Identify which cell holds the provided text, then report its (x, y) central coordinate. 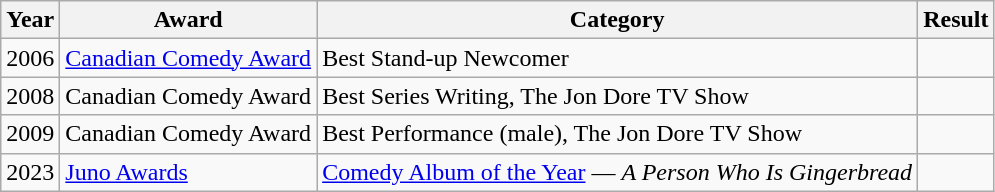
Best Stand-up Newcomer (618, 58)
2009 (30, 134)
Result (956, 20)
Year (30, 20)
2006 (30, 58)
Category (618, 20)
Best Series Writing, The Jon Dore TV Show (618, 96)
Juno Awards (188, 172)
2023 (30, 172)
Award (188, 20)
Comedy Album of the Year — A Person Who Is Gingerbread (618, 172)
Best Performance (male), The Jon Dore TV Show (618, 134)
2008 (30, 96)
